Identify which cell holds the provided text, then report its [X, Y] central coordinate. 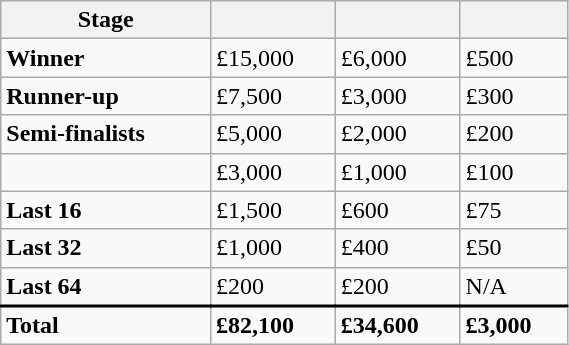
Last 16 [106, 210]
£1,500 [274, 210]
£5,000 [274, 134]
£15,000 [274, 58]
Total [106, 326]
£34,600 [398, 326]
£7,500 [274, 96]
£6,000 [398, 58]
£2,000 [398, 134]
£50 [514, 248]
£400 [398, 248]
Last 64 [106, 286]
£500 [514, 58]
N/A [514, 286]
£600 [398, 210]
Runner-up [106, 96]
Stage [106, 20]
Winner [106, 58]
£300 [514, 96]
£100 [514, 172]
Semi-finalists [106, 134]
Last 32 [106, 248]
£75 [514, 210]
£82,100 [274, 326]
